Output the [X, Y] coordinate of the center of the cell containing the given text.  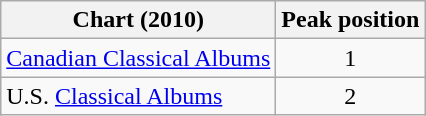
Canadian Classical Albums [138, 58]
2 [350, 96]
1 [350, 58]
Chart (2010) [138, 20]
U.S. Classical Albums [138, 96]
Peak position [350, 20]
